Find where the given text appears and provide that cell's center as (X, Y) coordinate. 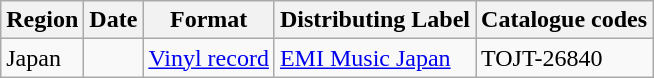
Distributing Label (374, 20)
Format (209, 20)
Japan (42, 58)
Vinyl record (209, 58)
Date (114, 20)
EMI Music Japan (374, 58)
Catalogue codes (564, 20)
TOJT-26840 (564, 58)
Region (42, 20)
